Provide the (X, Y) coordinate of the cell's center where the given text is located.  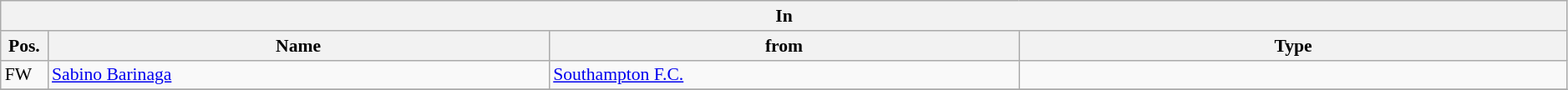
Name (298, 46)
Sabino Barinaga (298, 75)
In (784, 16)
FW (24, 75)
from (784, 46)
Pos. (24, 46)
Type (1293, 46)
Southampton F.C. (784, 75)
